Search for the cell housing the specified text and yield its [x, y] center coordinate. 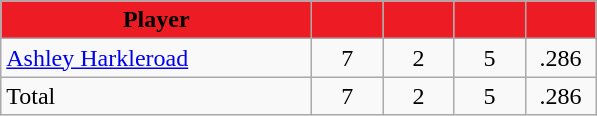
Player [156, 20]
Total [156, 96]
Ashley Harkleroad [156, 58]
